Identify which cell holds the provided text, then report its [X, Y] central coordinate. 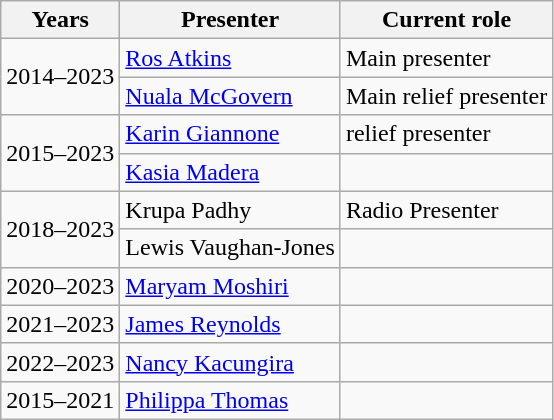
Ros Atkins [230, 58]
Karin Giannone [230, 134]
Nancy Kacungira [230, 362]
2020–2023 [60, 286]
2015–2023 [60, 153]
Kasia Madera [230, 172]
Years [60, 20]
2018–2023 [60, 229]
Presenter [230, 20]
relief presenter [446, 134]
James Reynolds [230, 324]
Maryam Moshiri [230, 286]
Current role [446, 20]
Nuala McGovern [230, 96]
2022–2023 [60, 362]
Philippa Thomas [230, 400]
Lewis Vaughan-Jones [230, 248]
Main presenter [446, 58]
Radio Presenter [446, 210]
2014–2023 [60, 77]
Main relief presenter [446, 96]
2021–2023 [60, 324]
2015–2021 [60, 400]
Krupa Padhy [230, 210]
